From the cell containing the given text, extract its center point as (x, y) coordinate. 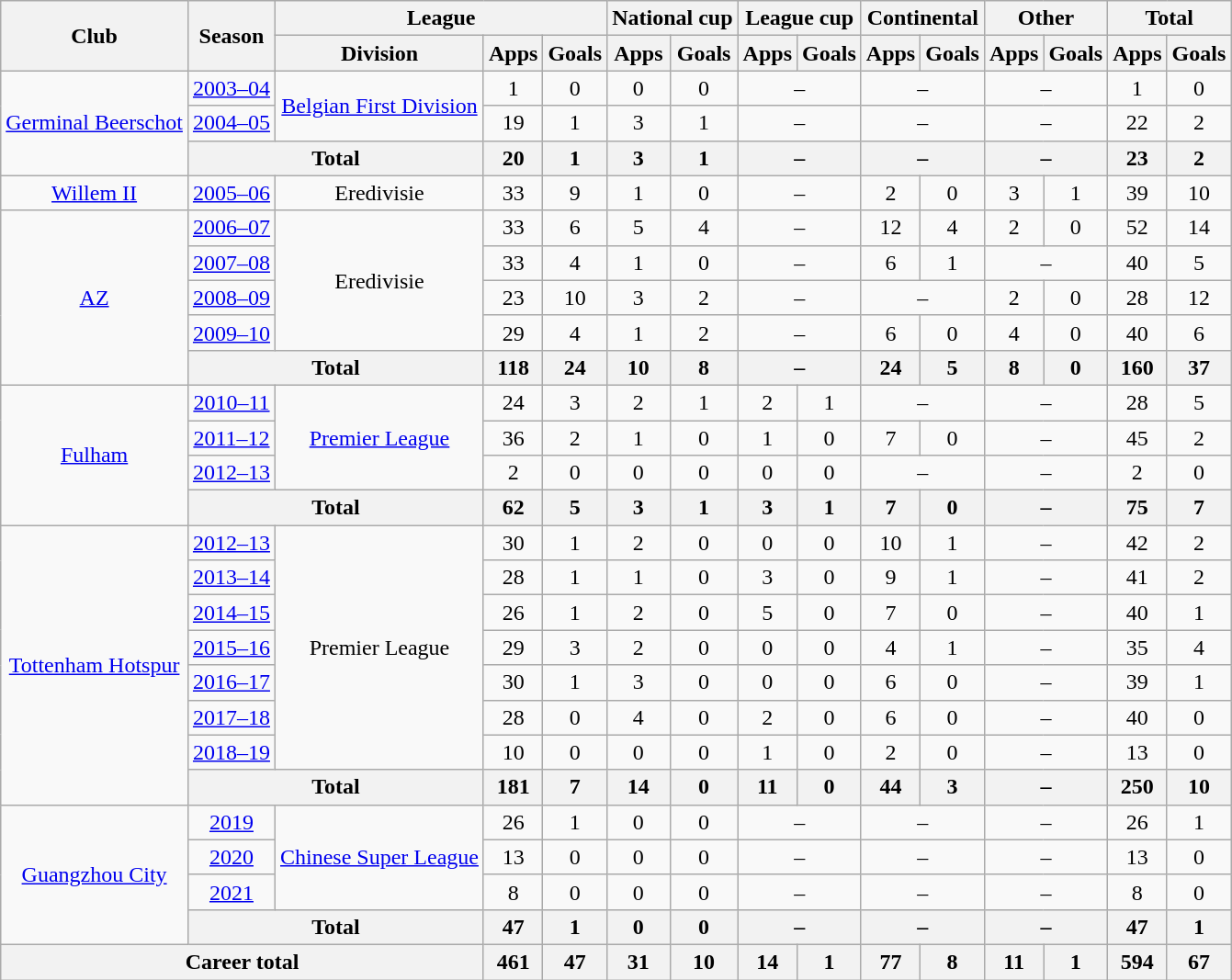
Division (379, 53)
2020 (232, 857)
Germinal Beerschot (95, 123)
31 (639, 962)
37 (1199, 367)
594 (1137, 962)
250 (1137, 787)
League (441, 18)
2008–09 (232, 298)
Continental (922, 18)
Willem II (95, 193)
2010–11 (232, 402)
20 (513, 158)
2016–17 (232, 682)
Season (232, 36)
2006–07 (232, 228)
52 (1137, 228)
36 (513, 438)
2013–14 (232, 578)
Chinese Super League (379, 857)
2015–16 (232, 648)
461 (513, 962)
2007–08 (232, 263)
Career total (243, 962)
181 (513, 787)
42 (1137, 543)
Guangzhou City (95, 874)
2004–05 (232, 123)
Club (95, 36)
2018–19 (232, 752)
160 (1137, 367)
Fulham (95, 455)
League cup (799, 18)
118 (513, 367)
77 (890, 962)
2003–04 (232, 88)
AZ (95, 298)
2021 (232, 892)
2019 (232, 822)
45 (1137, 438)
2017–18 (232, 717)
Other (1046, 18)
22 (1137, 123)
75 (1137, 508)
44 (890, 787)
62 (513, 508)
Tottenham Hotspur (95, 665)
2014–15 (232, 613)
2005–06 (232, 193)
67 (1199, 962)
2009–10 (232, 332)
Belgian First Division (379, 106)
2011–12 (232, 438)
National cup (673, 18)
19 (513, 123)
35 (1137, 648)
41 (1137, 578)
